Detect which cell encompasses the target text, then output its (X, Y) center coordinate. 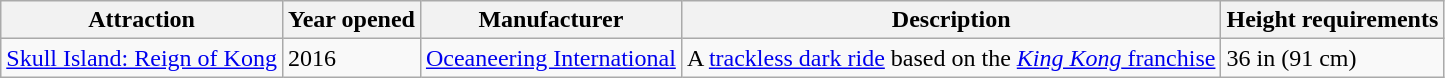
Height requirements (1332, 20)
2016 (351, 58)
A trackless dark ride based on the King Kong franchise (951, 58)
Manufacturer (550, 20)
36 in (91 cm) (1332, 58)
Description (951, 20)
Year opened (351, 20)
Skull Island: Reign of Kong (142, 58)
Attraction (142, 20)
Oceaneering International (550, 58)
